Return the [X, Y] coordinate for the center point of the cell that contains the specified text.  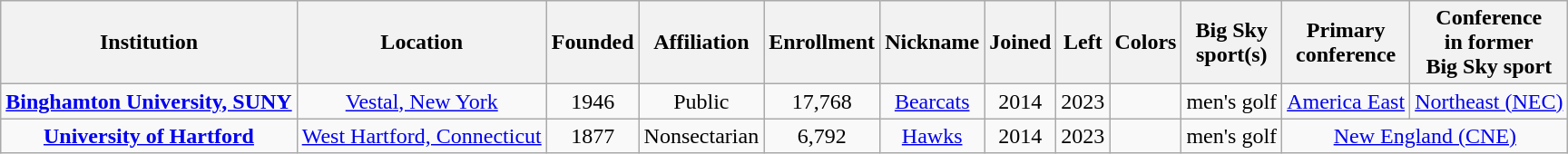
Left [1083, 43]
Vestal, New York [421, 101]
Northeast (NEC) [1489, 101]
America East [1347, 101]
Bearcats [933, 101]
University of Hartford [149, 136]
1946 [593, 101]
New England (CNE) [1425, 136]
6,792 [822, 136]
1877 [593, 136]
Hawks [933, 136]
Binghamton University, SUNY [149, 101]
Primaryconference [1347, 43]
Location [421, 43]
Institution [149, 43]
Founded [593, 43]
Nonsectarian [701, 136]
Nickname [933, 43]
Colors [1145, 43]
West Hartford, Connecticut [421, 136]
Affiliation [701, 43]
Big Skysport(s) [1232, 43]
Joined [1020, 43]
Conferencein formerBig Sky sport [1489, 43]
17,768 [822, 101]
Public [701, 101]
Enrollment [822, 43]
